Extract the (x, y) coordinate from the center of the cell holding the provided text.  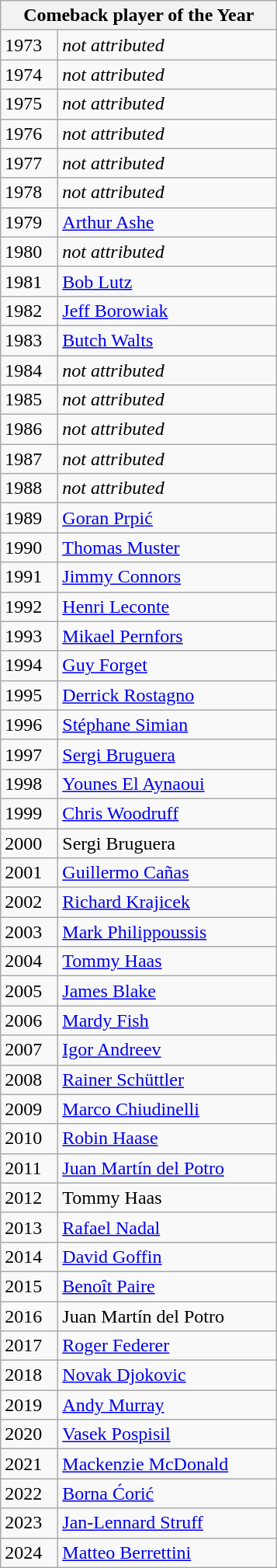
1991 (29, 577)
1984 (29, 370)
2013 (29, 1227)
Matteo Berrettini (168, 1552)
1994 (29, 666)
Igor Andreev (168, 1050)
2005 (29, 991)
1975 (29, 104)
Novak Djokovic (168, 1375)
Benoît Paire (168, 1286)
2023 (29, 1523)
1986 (29, 429)
Marco Chiudinelli (168, 1109)
1992 (29, 607)
1973 (29, 45)
Arthur Ashe (168, 222)
Andy Murray (168, 1405)
2020 (29, 1434)
2018 (29, 1375)
Younes El Aynaoui (168, 784)
David Goffin (168, 1257)
1987 (29, 459)
2024 (29, 1552)
Butch Walts (168, 340)
1976 (29, 134)
1988 (29, 488)
2010 (29, 1139)
2017 (29, 1346)
Mardy Fish (168, 1020)
2006 (29, 1020)
2003 (29, 932)
2021 (29, 1464)
1982 (29, 311)
1979 (29, 222)
2001 (29, 873)
Jan-Lennard Struff (168, 1523)
1995 (29, 695)
Comeback player of the Year (139, 16)
Goran Prpić (168, 518)
Jimmy Connors (168, 577)
1989 (29, 518)
Robin Haase (168, 1139)
Rafael Nadal (168, 1227)
Guillermo Cañas (168, 873)
2012 (29, 1198)
Chris Woodruff (168, 813)
2004 (29, 961)
2022 (29, 1493)
Mackenzie McDonald (168, 1464)
1974 (29, 75)
1981 (29, 281)
Richard Krajicek (168, 902)
James Blake (168, 991)
2015 (29, 1286)
Mikael Pernfors (168, 636)
Stéphane Simian (168, 725)
1999 (29, 813)
2016 (29, 1316)
2009 (29, 1109)
Derrick Rostagno (168, 695)
1983 (29, 340)
Mark Philippoussis (168, 932)
Guy Forget (168, 666)
2007 (29, 1050)
2011 (29, 1168)
1985 (29, 400)
1996 (29, 725)
1978 (29, 193)
1998 (29, 784)
Roger Federer (168, 1346)
Rainer Schüttler (168, 1080)
Vasek Pospisil (168, 1434)
2000 (29, 843)
Henri Leconte (168, 607)
1993 (29, 636)
Thomas Muster (168, 548)
2002 (29, 902)
2019 (29, 1405)
2014 (29, 1257)
1990 (29, 548)
Borna Ćorić (168, 1493)
Jeff Borowiak (168, 311)
2008 (29, 1080)
Bob Lutz (168, 281)
1977 (29, 163)
1997 (29, 754)
1980 (29, 252)
